Determine the (x, y) coordinate at the center of the cell enclosing the given text.  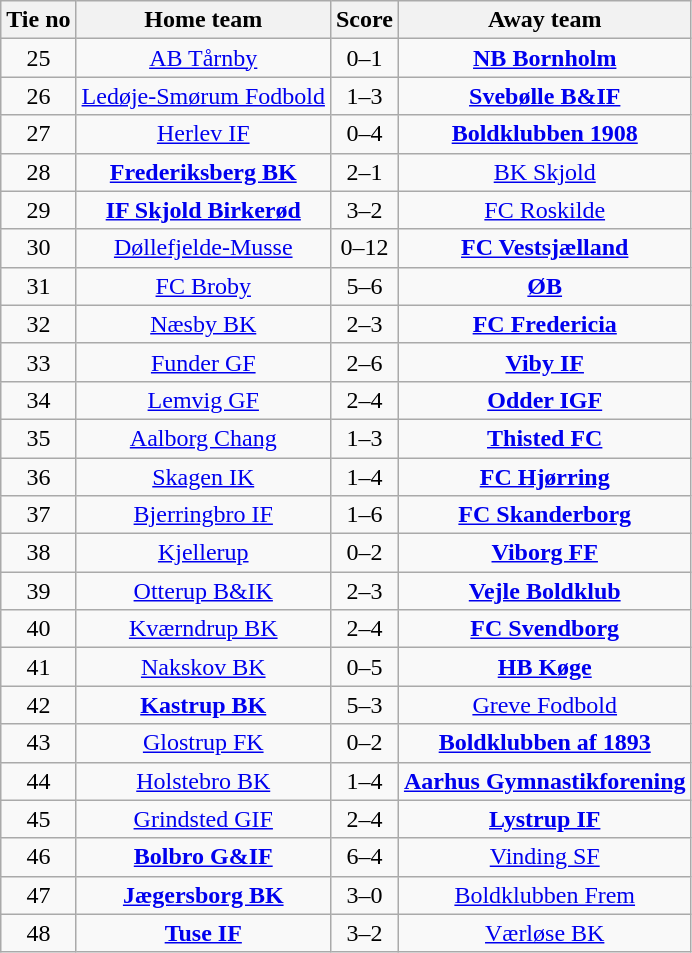
5–3 (364, 705)
Næsby BK (203, 324)
Værløse BK (544, 933)
Nakskov BK (203, 667)
Vinding SF (544, 857)
FC Vestsjælland (544, 248)
Boldklubben 1908 (544, 134)
0–5 (364, 667)
Ledøje-Smørum Fodbold (203, 96)
Skagen IK (203, 477)
29 (38, 210)
Aarhus Gymnastikforening (544, 781)
0–4 (364, 134)
Svebølle B&IF (544, 96)
Score (364, 20)
27 (38, 134)
Grindsted GIF (203, 819)
3–0 (364, 895)
48 (38, 933)
Lystrup IF (544, 819)
5–6 (364, 286)
IF Skjold Birkerød (203, 210)
39 (38, 591)
Holstebro BK (203, 781)
1–6 (364, 515)
38 (38, 553)
Tuse IF (203, 933)
6–4 (364, 857)
AB Tårnby (203, 58)
0–12 (364, 248)
Glostrup FK (203, 743)
FC Broby (203, 286)
Odder IGF (544, 400)
34 (38, 400)
Kjellerup (203, 553)
Greve Fodbold (544, 705)
NB Bornholm (544, 58)
37 (38, 515)
2–1 (364, 172)
ØB (544, 286)
FC Skanderborg (544, 515)
Frederiksberg BK (203, 172)
Bjerringbro IF (203, 515)
Tie no (38, 20)
41 (38, 667)
Boldklubben Frem (544, 895)
Kastrup BK (203, 705)
BK Skjold (544, 172)
30 (38, 248)
28 (38, 172)
Boldklubben af 1893 (544, 743)
Bolbro G&IF (203, 857)
36 (38, 477)
Viby IF (544, 362)
FC Roskilde (544, 210)
32 (38, 324)
FC Fredericia (544, 324)
35 (38, 438)
HB Køge (544, 667)
44 (38, 781)
0–1 (364, 58)
25 (38, 58)
Away team (544, 20)
2–6 (364, 362)
46 (38, 857)
43 (38, 743)
Thisted FC (544, 438)
Kværndrup BK (203, 629)
31 (38, 286)
Otterup B&IK (203, 591)
33 (38, 362)
Home team (203, 20)
Lemvig GF (203, 400)
42 (38, 705)
Aalborg Chang (203, 438)
FC Hjørring (544, 477)
FC Svendborg (544, 629)
Herlev IF (203, 134)
Funder GF (203, 362)
45 (38, 819)
Vejle Boldklub (544, 591)
Jægersborg BK (203, 895)
Døllefjelde-Musse (203, 248)
26 (38, 96)
47 (38, 895)
40 (38, 629)
Viborg FF (544, 553)
